Output the (x, y) coordinate of the center of the cell containing the given text.  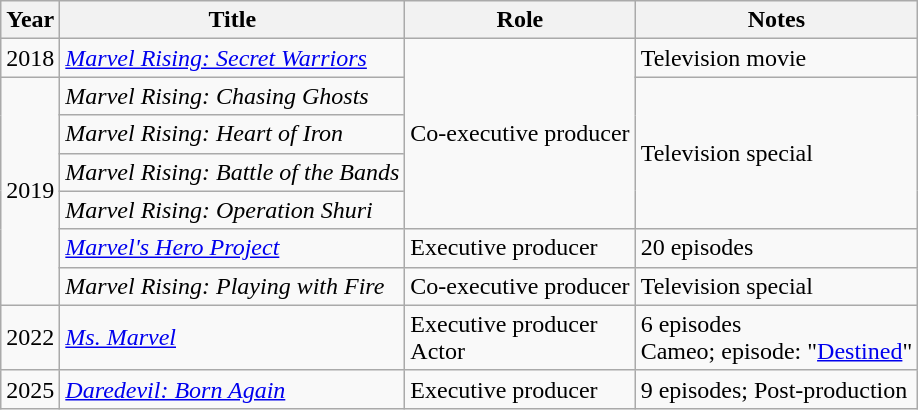
Marvel Rising: Playing with Fire (232, 286)
2022 (30, 338)
Television movie (776, 58)
Marvel Rising: Battle of the Bands (232, 172)
Marvel Rising: Operation Shuri (232, 210)
Marvel Rising: Secret Warriors (232, 58)
20 episodes (776, 248)
2025 (30, 389)
2018 (30, 58)
Marvel Rising: Chasing Ghosts (232, 96)
Ms. Marvel (232, 338)
Marvel's Hero Project (232, 248)
Year (30, 20)
6 episodesCameo; episode: "Destined" (776, 338)
Daredevil: Born Again (232, 389)
Marvel Rising: Heart of Iron (232, 134)
Executive producerActor (520, 338)
9 episodes; Post-production (776, 389)
Role (520, 20)
Title (232, 20)
Notes (776, 20)
2019 (30, 191)
